Return the (x, y) coordinate for the center point of the cell that contains the specified text.  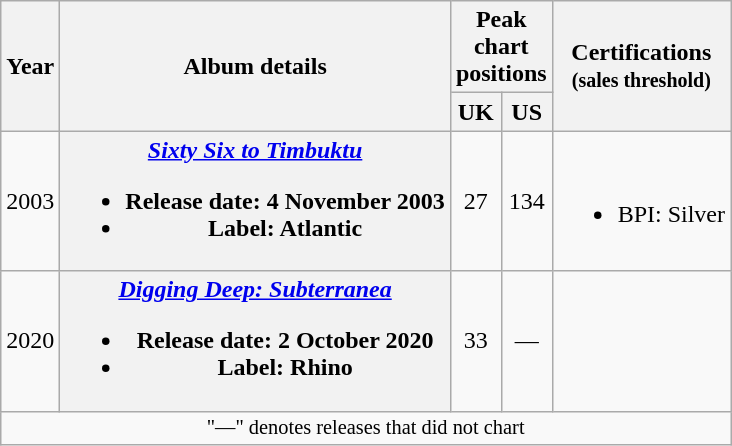
134 (526, 201)
2020 (30, 341)
2003 (30, 201)
Year (30, 66)
BPI: Silver (641, 201)
Certifications(sales threshold) (641, 66)
"—" denotes releases that did not chart (366, 428)
27 (476, 201)
Digging Deep: SubterraneaRelease date: 2 October 2020Label: Rhino (256, 341)
Album details (256, 66)
33 (476, 341)
— (526, 341)
US (526, 112)
UK (476, 112)
Sixty Six to TimbuktuRelease date: 4 November 2003Label: Atlantic (256, 201)
Peak chart positions (501, 47)
